From the cell containing the given text, extract its center point as [X, Y] coordinate. 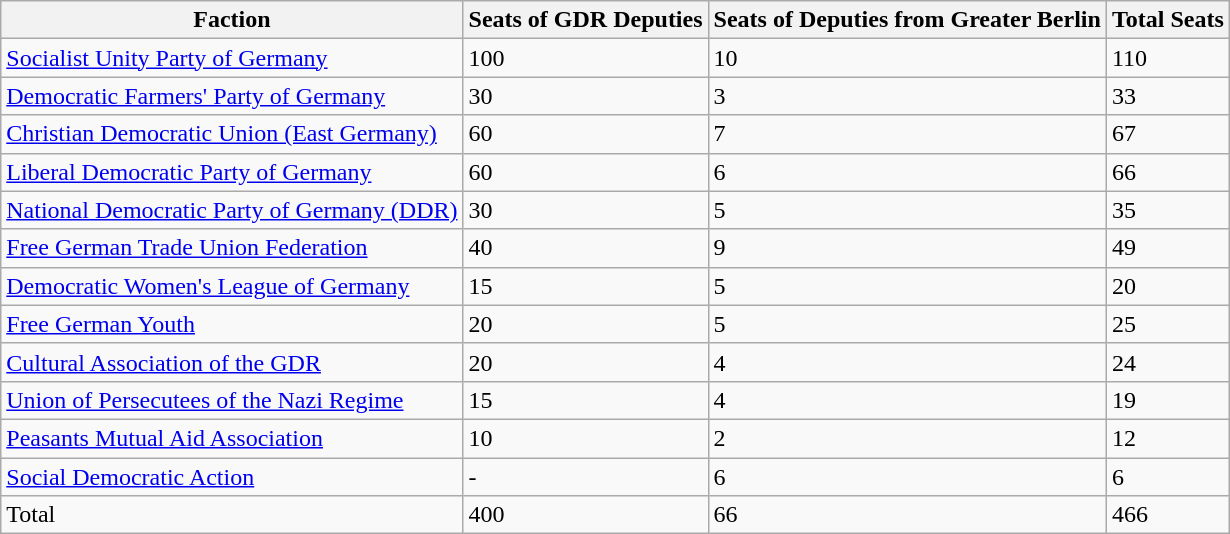
49 [1168, 248]
Seats of GDR Deputies [586, 20]
Democratic Farmers' Party of Germany [232, 96]
Liberal Democratic Party of Germany [232, 172]
67 [1168, 134]
466 [1168, 515]
110 [1168, 58]
- [586, 477]
7 [907, 134]
Total Seats [1168, 20]
Social Democratic Action [232, 477]
9 [907, 248]
100 [586, 58]
2 [907, 438]
Free German Trade Union Federation [232, 248]
Free German Youth [232, 324]
Faction [232, 20]
3 [907, 96]
Total [232, 515]
National Democratic Party of Germany (DDR) [232, 210]
Cultural Association of the GDR [232, 362]
24 [1168, 362]
33 [1168, 96]
Peasants Mutual Aid Association [232, 438]
35 [1168, 210]
400 [586, 515]
25 [1168, 324]
Socialist Unity Party of Germany [232, 58]
12 [1168, 438]
Christian Democratic Union (East Germany) [232, 134]
Democratic Women's League of Germany [232, 286]
40 [586, 248]
Union of Persecutees of the Nazi Regime [232, 400]
Seats of Deputies from Greater Berlin [907, 20]
19 [1168, 400]
